Return the (x, y) coordinate for the center point of the cell that contains the specified text.  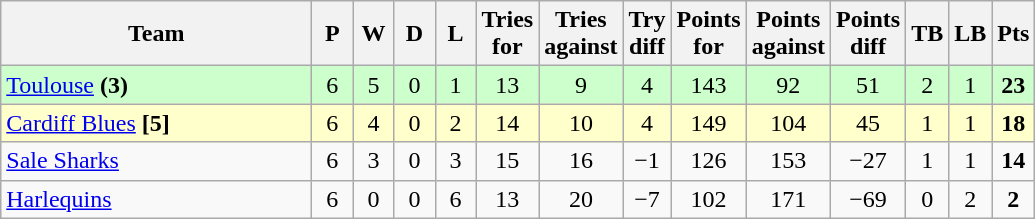
−27 (868, 161)
18 (1014, 123)
−1 (647, 161)
L (456, 34)
Tries for (508, 34)
Points for (708, 34)
51 (868, 85)
92 (788, 85)
153 (788, 161)
Points diff (868, 34)
Cardiff Blues [5] (156, 123)
15 (508, 161)
104 (788, 123)
149 (708, 123)
D (414, 34)
Sale Sharks (156, 161)
9 (581, 85)
143 (708, 85)
Pts (1014, 34)
10 (581, 123)
16 (581, 161)
102 (708, 199)
TB (928, 34)
LB (970, 34)
171 (788, 199)
−7 (647, 199)
Points against (788, 34)
−69 (868, 199)
Harlequins (156, 199)
5 (374, 85)
Toulouse (3) (156, 85)
20 (581, 199)
45 (868, 123)
P (332, 34)
Try diff (647, 34)
Team (156, 34)
126 (708, 161)
Tries against (581, 34)
23 (1014, 85)
W (374, 34)
